From the cell containing the given text, extract its center point as [X, Y] coordinate. 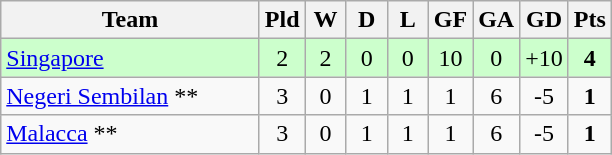
Malacca ** [130, 134]
W [326, 20]
GF [450, 20]
+10 [544, 58]
GA [496, 20]
Pld [282, 20]
Team [130, 20]
Negeri Sembilan ** [130, 96]
Pts [590, 20]
10 [450, 58]
4 [590, 58]
D [366, 20]
Singapore [130, 58]
GD [544, 20]
L [408, 20]
